For the text-containing cell, return its midpoint in [X, Y] coordinate format. 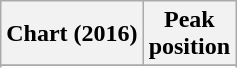
Peak position [189, 34]
Chart (2016) [72, 34]
